Scan for the cell matching the given text and deliver its (x, y) coordinate at center. 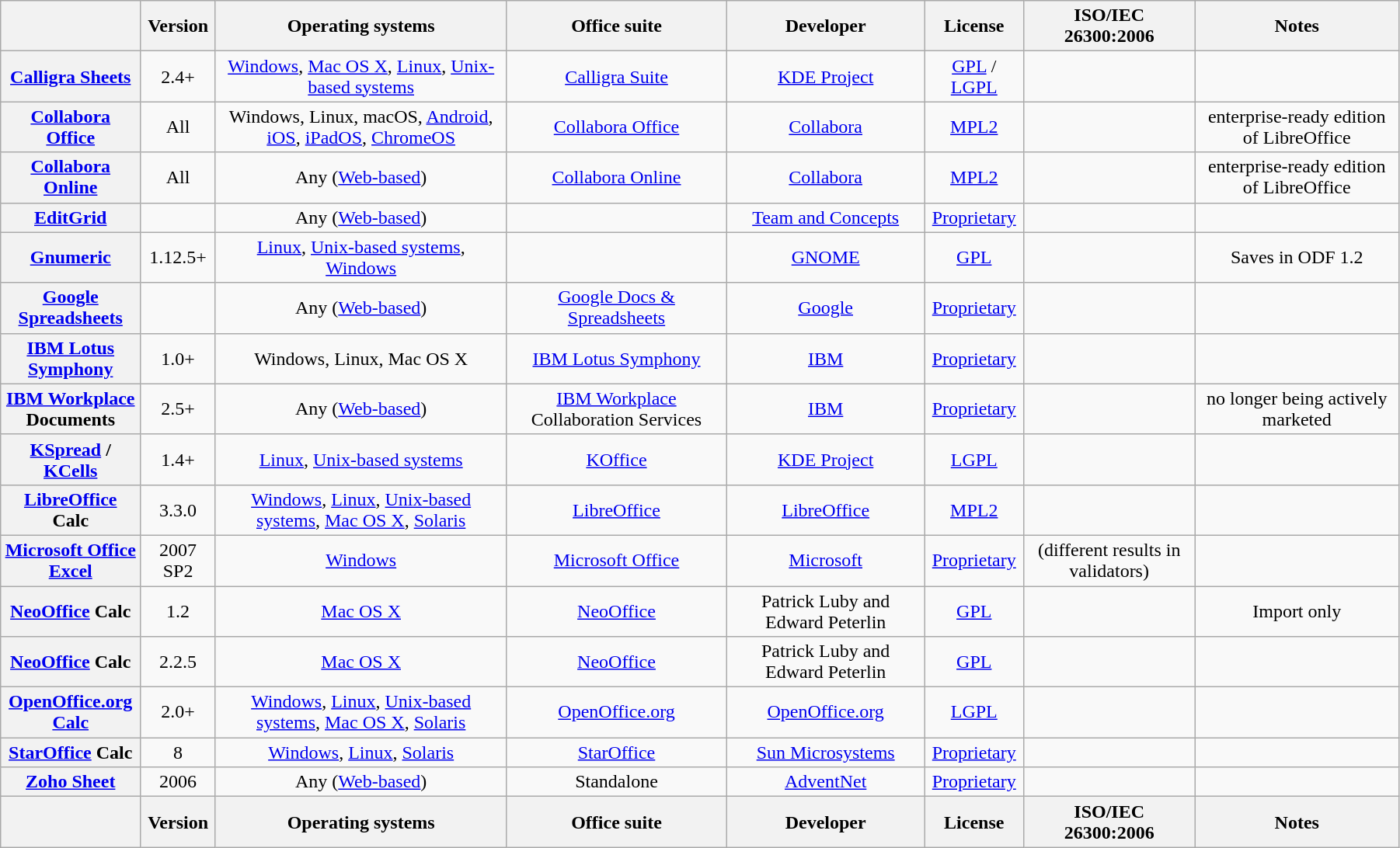
1.0+ (179, 359)
Microsoft (825, 561)
LibreOffice Calc (71, 509)
Saves in ODF 1.2 (1297, 258)
StarOffice Calc (71, 752)
Linux, Unix-based systems, Windows (360, 258)
IBM Workplace Documents (71, 408)
2.5+ (179, 408)
Gnumeric (71, 258)
2.4+ (179, 76)
GNOME (825, 258)
KSpread / KCells (71, 460)
Calligra Sheets (71, 76)
Windows, Linux, Solaris (360, 752)
1.4+ (179, 460)
Team and Concepts (825, 217)
no longer being actively marketed (1297, 408)
Sun Microsystems (825, 752)
IBM Workplace Collaboration Services (617, 408)
Import only (1297, 610)
Zoho Sheet (71, 782)
Calligra Suite (617, 76)
Windows, Mac OS X, Linux, Unix-based systems (360, 76)
Google (825, 308)
2006 (179, 782)
Google Docs & Spreadsheets (617, 308)
GPL / LGPL (974, 76)
3.3.0 (179, 509)
KOffice (617, 460)
Standalone (617, 782)
Windows, Linux, Mac OS X (360, 359)
1.2 (179, 610)
Linux, Unix-based systems (360, 460)
2.0+ (179, 713)
1.12.5+ (179, 258)
2007 SP2 (179, 561)
8 (179, 752)
EditGrid (71, 217)
Microsoft Office Excel (71, 561)
Windows, Linux, macOS, Android, iOS, iPadOS, ChromeOS (360, 127)
StarOffice (617, 752)
2.2.5 (179, 662)
AdventNet (825, 782)
Windows (360, 561)
Google Spreadsheets (71, 308)
Microsoft Office (617, 561)
OpenOffice.org Calc (71, 713)
(different results in validators) (1109, 561)
